Provide the (X, Y) coordinate of the cell's center where the given text is located.  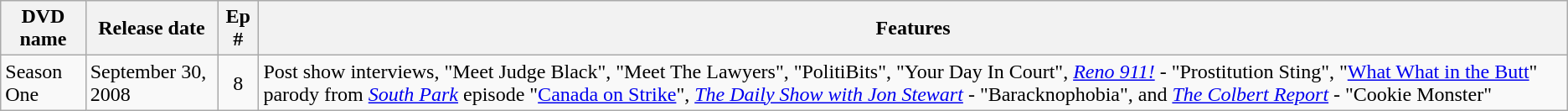
September 30, 2008 (152, 82)
Season One (44, 82)
Release date (152, 29)
Ep # (238, 29)
8 (238, 82)
Features (913, 29)
DVD name (44, 29)
